Return the (x, y) coordinate for the center point of the cell that contains the specified text.  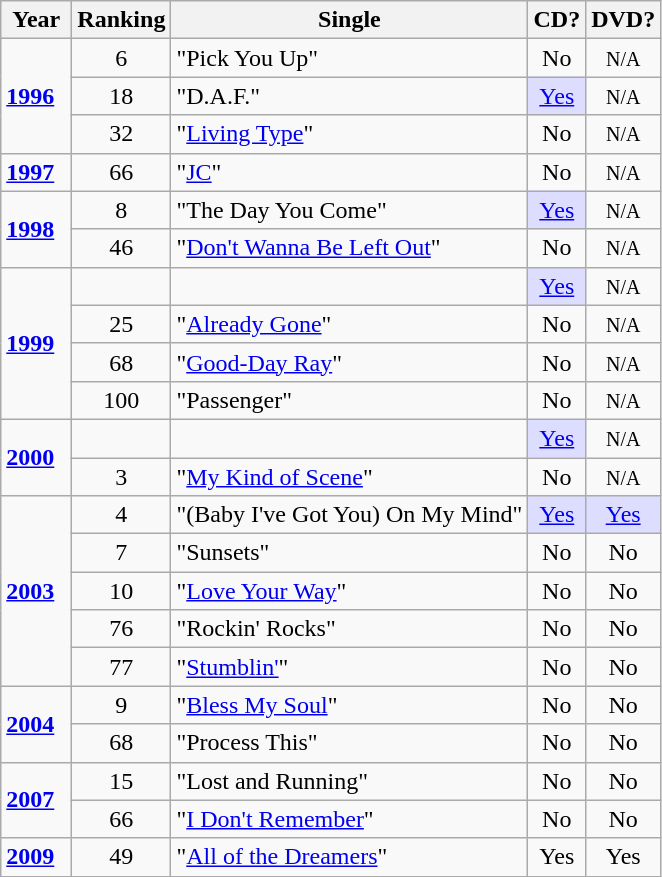
4 (122, 515)
1997 (36, 172)
"D.A.F." (350, 96)
100 (122, 400)
6 (122, 58)
1999 (36, 343)
"Rockin' Rocks" (350, 629)
"Bless My Soul" (350, 705)
"(Baby I've Got You) On My Mind" (350, 515)
25 (122, 324)
32 (122, 134)
"Already Gone" (350, 324)
Single (350, 20)
"Passenger" (350, 400)
2009 (36, 857)
7 (122, 553)
"Lost and Running" (350, 781)
"JC" (350, 172)
"Sunsets" (350, 553)
Ranking (122, 20)
"Pick You Up" (350, 58)
3 (122, 477)
CD? (557, 20)
49 (122, 857)
2004 (36, 724)
18 (122, 96)
2000 (36, 457)
10 (122, 591)
"Process This" (350, 743)
"Stumblin'" (350, 667)
"Living Type" (350, 134)
"My Kind of Scene" (350, 477)
77 (122, 667)
46 (122, 248)
"Love Your Way" (350, 591)
"All of the Dreamers" (350, 857)
"The Day You Come" (350, 210)
76 (122, 629)
9 (122, 705)
"I Don't Remember" (350, 819)
"Don't Wanna Be Left Out" (350, 248)
1996 (36, 96)
1998 (36, 229)
"Good-Day Ray" (350, 362)
8 (122, 210)
Year (36, 20)
15 (122, 781)
2003 (36, 591)
DVD? (624, 20)
2007 (36, 800)
